Pinpoint the cell where the given text exists, returning its [x, y] midpoint coordinate. 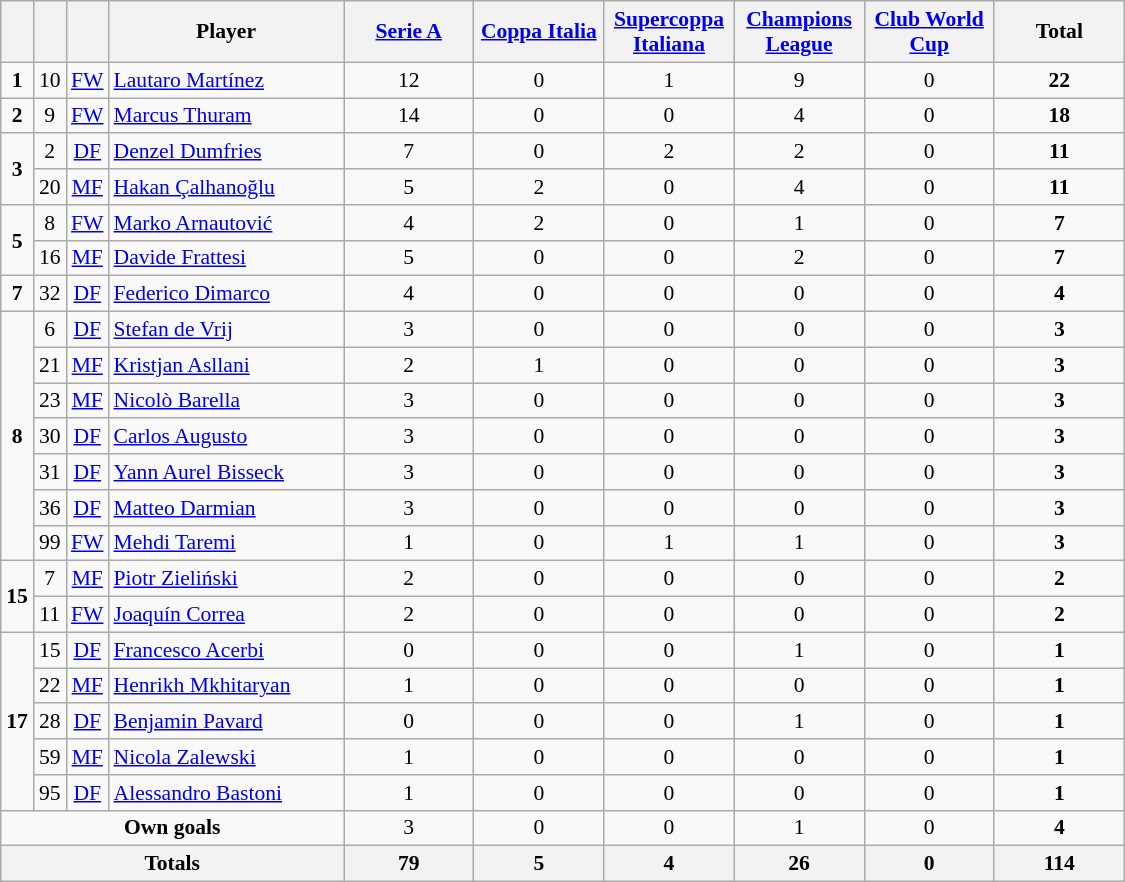
16 [50, 258]
Mehdi Taremi [226, 543]
Yann Aurel Bisseck [226, 472]
31 [50, 472]
Lautaro Martínez [226, 80]
Piotr Zieliński [226, 579]
Francesco Acerbi [226, 650]
114 [1059, 864]
Carlos Augusto [226, 437]
59 [50, 757]
Federico Dimarco [226, 294]
30 [50, 437]
6 [50, 330]
Total [1059, 32]
95 [50, 793]
Benjamin Pavard [226, 722]
Davide Frattesi [226, 258]
Hakan Çalhanoğlu [226, 187]
10 [50, 80]
18 [1059, 116]
36 [50, 508]
17 [18, 721]
32 [50, 294]
Club World Cup [929, 32]
Champions League [799, 32]
14 [409, 116]
21 [50, 365]
Player [226, 32]
Own goals [172, 828]
Stefan de Vrij [226, 330]
Nicolò Barella [226, 401]
79 [409, 864]
Supercoppa Italiana [669, 32]
28 [50, 722]
Coppa Italia [539, 32]
Joaquín Correa [226, 615]
Nicola Zalewski [226, 757]
Marcus Thuram [226, 116]
Alessandro Bastoni [226, 793]
Marko Arnautović [226, 223]
Henrikh Mkhitaryan [226, 686]
Serie A [409, 32]
12 [409, 80]
Matteo Darmian [226, 508]
99 [50, 543]
Totals [172, 864]
Kristjan Asllani [226, 365]
20 [50, 187]
26 [799, 864]
Denzel Dumfries [226, 152]
23 [50, 401]
